Locate the cell with the specified text and output its [x, y] center coordinate. 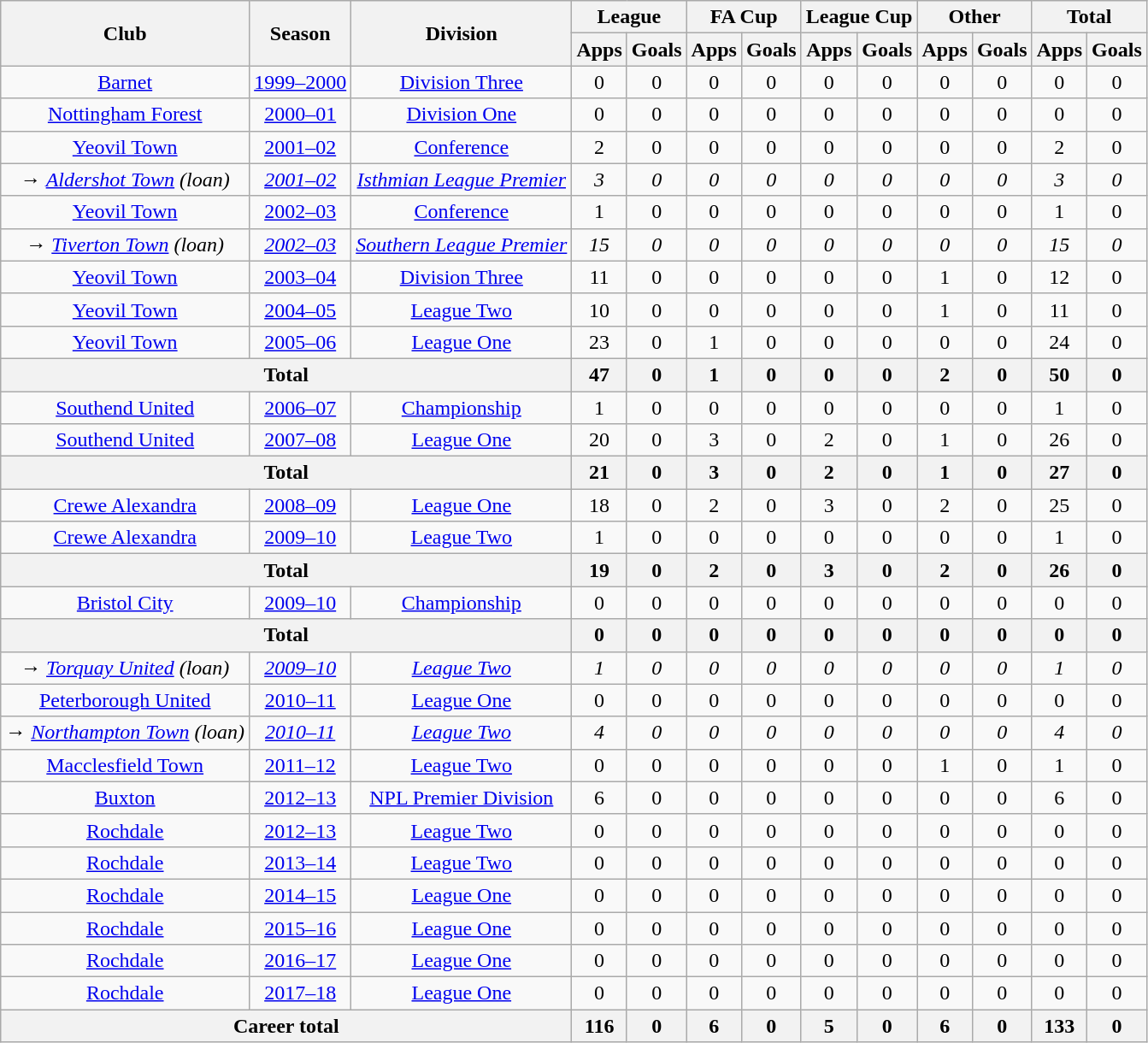
Division [462, 33]
Barnet [125, 82]
2003–04 [301, 277]
18 [599, 505]
Buxton [125, 798]
2011–12 [301, 765]
25 [1059, 505]
2000–01 [301, 115]
→ Northampton Town (loan) [125, 733]
2013–14 [301, 863]
League [629, 17]
League Cup [859, 17]
2014–15 [301, 895]
5 [829, 1026]
2005–06 [301, 342]
2015–16 [301, 928]
2006–07 [301, 408]
Other [974, 17]
20 [599, 440]
Macclesfield Town [125, 765]
21 [599, 473]
2016–17 [301, 961]
Career total [286, 1026]
Bristol City [125, 603]
→ Tiverton Town (loan) [125, 245]
NPL Premier Division [462, 798]
→ Torquay United (loan) [125, 668]
2004–05 [301, 309]
Isthmian League Premier [462, 180]
50 [1059, 374]
19 [599, 570]
1999–2000 [301, 82]
2008–09 [301, 505]
Club [125, 33]
Division One [462, 115]
133 [1059, 1026]
Season [301, 33]
27 [1059, 473]
2017–18 [301, 993]
Nottingham Forest [125, 115]
12 [1059, 277]
116 [599, 1026]
47 [599, 374]
2007–08 [301, 440]
Southern League Premier [462, 245]
23 [599, 342]
10 [599, 309]
Peterborough United [125, 700]
→ Aldershot Town (loan) [125, 180]
FA Cup [744, 17]
24 [1059, 342]
